Locate the cell with the specified text and output its (X, Y) center coordinate. 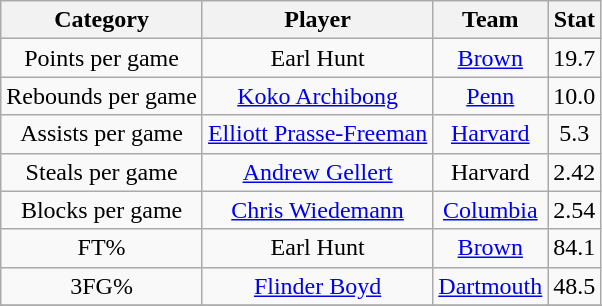
3FG% (102, 286)
Steals per game (102, 172)
Assists per game (102, 134)
Penn (490, 96)
Chris Wiedemann (317, 210)
Andrew Gellert (317, 172)
Columbia (490, 210)
Koko Archibong (317, 96)
Dartmouth (490, 286)
5.3 (574, 134)
Rebounds per game (102, 96)
2.54 (574, 210)
Elliott Prasse-Freeman (317, 134)
Stat (574, 20)
Player (317, 20)
84.1 (574, 248)
48.5 (574, 286)
2.42 (574, 172)
19.7 (574, 58)
10.0 (574, 96)
Team (490, 20)
Category (102, 20)
Flinder Boyd (317, 286)
FT% (102, 248)
Points per game (102, 58)
Blocks per game (102, 210)
